For the text-containing cell, return its midpoint in (X, Y) coordinate format. 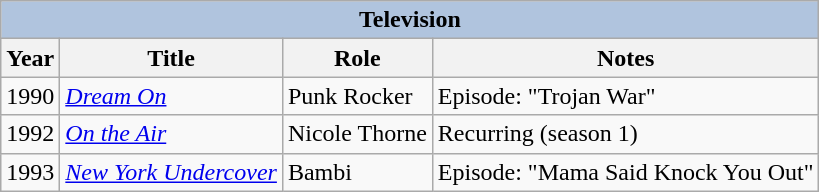
Title (172, 58)
1990 (30, 96)
Punk Rocker (357, 96)
Nicole Thorne (357, 134)
1992 (30, 134)
New York Undercover (172, 172)
Role (357, 58)
Recurring (season 1) (626, 134)
Bambi (357, 172)
On the Air (172, 134)
Television (410, 20)
Notes (626, 58)
1993 (30, 172)
Episode: "Mama Said Knock You Out" (626, 172)
Dream On (172, 96)
Episode: "Trojan War" (626, 96)
Year (30, 58)
